Detect which cell encompasses the target text, then output its [X, Y] center coordinate. 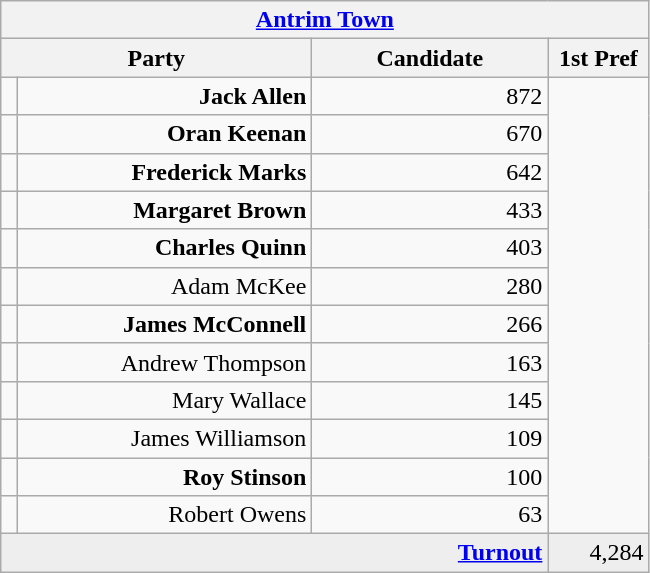
280 [430, 286]
433 [430, 210]
Frederick Marks [164, 172]
Oran Keenan [164, 134]
Candidate [430, 58]
Mary Wallace [164, 400]
145 [430, 400]
109 [430, 438]
63 [430, 515]
642 [430, 172]
1st Pref [598, 58]
163 [430, 362]
James Williamson [164, 438]
Party [156, 58]
100 [430, 477]
4,284 [598, 553]
Antrim Town [325, 20]
Margaret Brown [164, 210]
Andrew Thompson [164, 362]
Roy Stinson [164, 477]
872 [430, 96]
James McConnell [164, 324]
Charles Quinn [164, 248]
Turnout [274, 553]
403 [430, 248]
Robert Owens [164, 515]
266 [430, 324]
Adam McKee [164, 286]
670 [430, 134]
Jack Allen [164, 96]
